Extract the [X, Y] coordinate from the center of the cell holding the provided text.  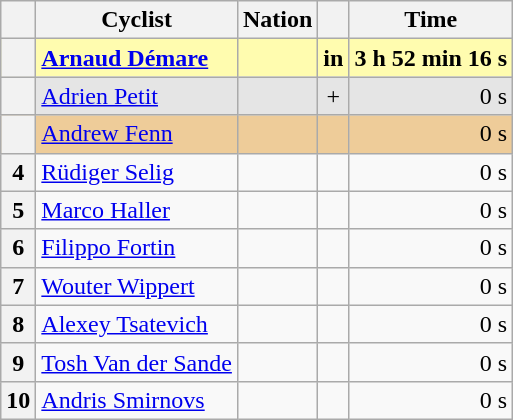
+ [334, 96]
5 [18, 210]
Cyclist [137, 20]
in [334, 58]
Marco Haller [137, 210]
Rüdiger Selig [137, 172]
8 [18, 324]
10 [18, 400]
Wouter Wippert [137, 286]
Adrien Petit [137, 96]
6 [18, 248]
Time [431, 20]
Alexey Tsatevich [137, 324]
Andrew Fenn [137, 134]
Filippo Fortin [137, 248]
Tosh Van der Sande [137, 362]
3 h 52 min 16 s [431, 58]
Arnaud Démare [137, 58]
Nation [277, 20]
9 [18, 362]
Andris Smirnovs [137, 400]
4 [18, 172]
7 [18, 286]
